Output the [X, Y] coordinate of the center of the cell containing the given text.  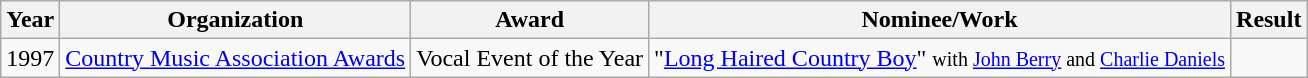
Vocal Event of the Year [530, 58]
1997 [30, 58]
"Long Haired Country Boy" with John Berry and Charlie Daniels [940, 58]
Country Music Association Awards [236, 58]
Year [30, 20]
Organization [236, 20]
Result [1269, 20]
Award [530, 20]
Nominee/Work [940, 20]
